Pinpoint the cell where the given text exists, returning its [x, y] midpoint coordinate. 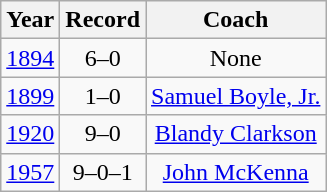
Record [103, 20]
John McKenna [236, 172]
1899 [30, 96]
1957 [30, 172]
9–0–1 [103, 172]
1920 [30, 134]
Coach [236, 20]
Year [30, 20]
None [236, 58]
1894 [30, 58]
9–0 [103, 134]
1–0 [103, 96]
6–0 [103, 58]
Blandy Clarkson [236, 134]
Samuel Boyle, Jr. [236, 96]
